Scan for the cell matching the given text and deliver its (x, y) coordinate at center. 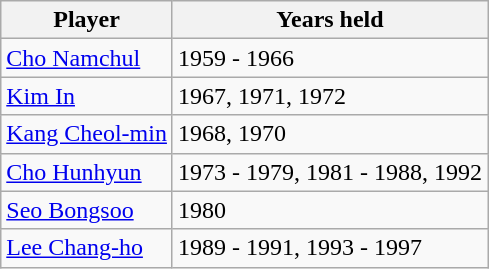
Kang Cheol-min (87, 134)
1989 - 1991, 1993 - 1997 (330, 248)
1968, 1970 (330, 134)
1967, 1971, 1972 (330, 96)
Cho Hunhyun (87, 172)
Player (87, 20)
1973 - 1979, 1981 - 1988, 1992 (330, 172)
1980 (330, 210)
Years held (330, 20)
Lee Chang-ho (87, 248)
Kim In (87, 96)
1959 - 1966 (330, 58)
Seo Bongsoo (87, 210)
Cho Namchul (87, 58)
